Capture the cell that displays the provided text and extract its (X, Y) central coordinate. 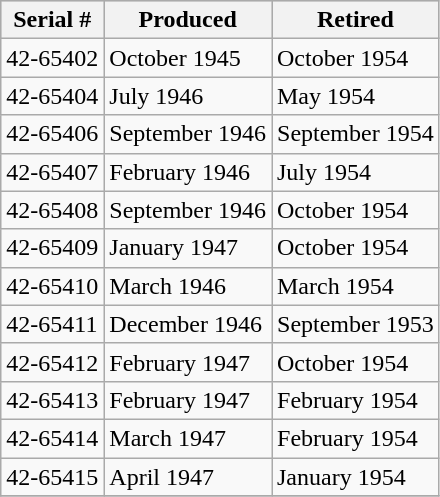
42-65411 (52, 324)
February 1946 (188, 172)
42-65410 (52, 286)
42-65404 (52, 96)
42-65407 (52, 172)
January 1947 (188, 248)
July 1954 (356, 172)
Retired (356, 20)
42-65402 (52, 58)
January 1954 (356, 477)
42-65409 (52, 248)
Serial # (52, 20)
December 1946 (188, 324)
42-65406 (52, 134)
October 1945 (188, 58)
April 1947 (188, 477)
September 1953 (356, 324)
March 1946 (188, 286)
42-65415 (52, 477)
September 1954 (356, 134)
March 1954 (356, 286)
Produced (188, 20)
42-65413 (52, 400)
July 1946 (188, 96)
May 1954 (356, 96)
42-65412 (52, 362)
42-65414 (52, 438)
March 1947 (188, 438)
42-65408 (52, 210)
